Capture the cell that displays the provided text and extract its (X, Y) central coordinate. 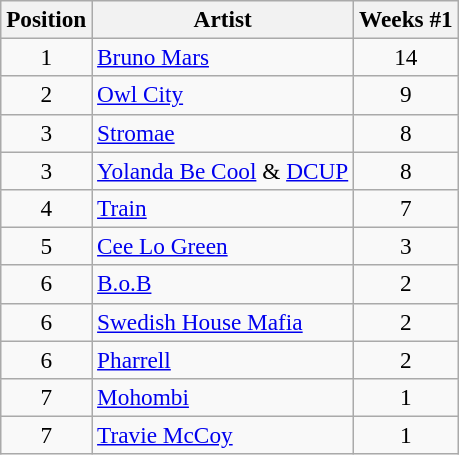
Train (223, 208)
Bruno Mars (223, 57)
Mohombi (223, 397)
14 (406, 57)
Weeks #1 (406, 19)
9 (406, 95)
Cee Lo Green (223, 246)
Travie McCoy (223, 435)
Owl City (223, 95)
Position (46, 19)
B.o.B (223, 284)
Yolanda Be Cool & DCUP (223, 170)
Stromae (223, 133)
Swedish House Mafia (223, 322)
5 (46, 246)
4 (46, 208)
Pharrell (223, 359)
Artist (223, 19)
